Return (x, y) of the center of cell containing provided text 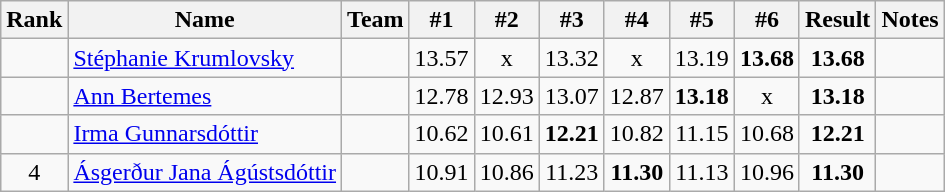
Result (837, 20)
Ásgerður Jana Ágústsdóttir (205, 172)
13.32 (572, 58)
13.57 (442, 58)
12.78 (442, 96)
11.13 (702, 172)
10.62 (442, 134)
#6 (766, 20)
11.23 (572, 172)
13.07 (572, 96)
Ann Bertemes (205, 96)
10.68 (766, 134)
#1 (442, 20)
11.15 (702, 134)
Notes (910, 20)
#3 (572, 20)
10.96 (766, 172)
#4 (636, 20)
Team (376, 20)
#5 (702, 20)
10.82 (636, 134)
10.91 (442, 172)
Stéphanie Krumlovsky (205, 58)
Rank (34, 20)
10.86 (506, 172)
12.93 (506, 96)
#2 (506, 20)
12.87 (636, 96)
10.61 (506, 134)
Name (205, 20)
4 (34, 172)
Irma Gunnarsdóttir (205, 134)
13.19 (702, 58)
